Locate the cell with the specified text and output its [X, Y] center coordinate. 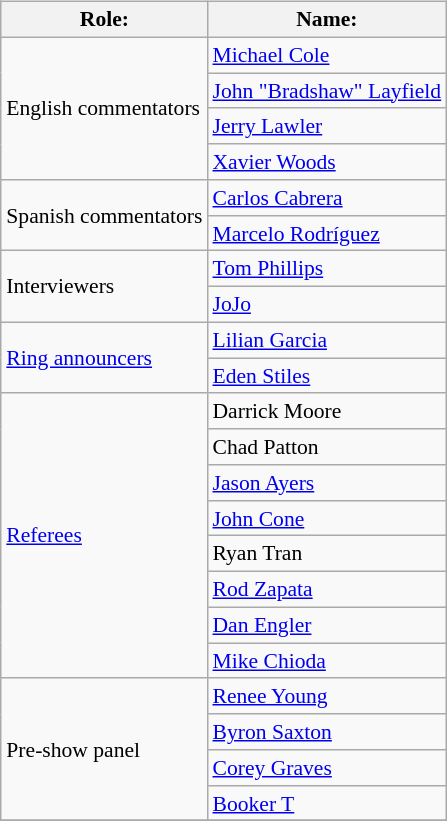
Darrick Moore [326, 411]
Spanish commentators [104, 216]
Lilian Garcia [326, 340]
English commentators [104, 108]
Xavier Woods [326, 162]
Carlos Cabrera [326, 198]
Dan Engler [326, 625]
Eden Stiles [326, 376]
Michael Cole [326, 55]
John Cone [326, 518]
Jason Ayers [326, 483]
Pre-show panel [104, 749]
Rod Zapata [326, 590]
Tom Phillips [326, 269]
John "Bradshaw" Layfield [326, 91]
Name: [326, 20]
Mike Chioda [326, 661]
Marcelo Rodríguez [326, 233]
JoJo [326, 305]
Ryan Tran [326, 554]
Referees [104, 536]
Byron Saxton [326, 732]
Chad Patton [326, 447]
Interviewers [104, 286]
Ring announcers [104, 358]
Jerry Lawler [326, 126]
Role: [104, 20]
Booker T [326, 803]
Renee Young [326, 696]
Corey Graves [326, 768]
